Provide the (X, Y) coordinate of the cell's center where the given text is located.  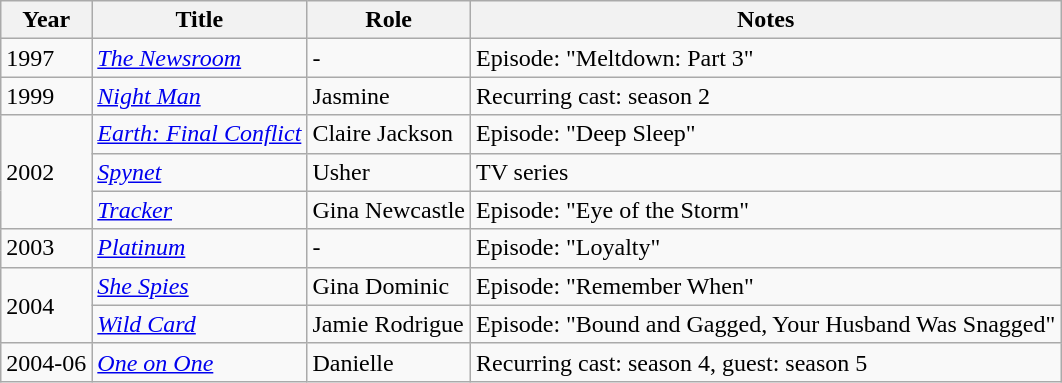
She Spies (200, 286)
Tracker (200, 210)
2003 (46, 248)
Recurring cast: season 4, guest: season 5 (766, 362)
Episode: "Bound and Gagged, Your Husband Was Snagged" (766, 324)
Jamie Rodrigue (389, 324)
Danielle (389, 362)
Episode: "Deep Sleep" (766, 134)
Episode: "Remember When" (766, 286)
2004 (46, 305)
Notes (766, 20)
Episode: "Meltdown: Part 3" (766, 58)
1997 (46, 58)
Gina Dominic (389, 286)
Recurring cast: season 2 (766, 96)
Gina Newcastle (389, 210)
Wild Card (200, 324)
Platinum (200, 248)
Usher (389, 172)
The Newsroom (200, 58)
1999 (46, 96)
Year (46, 20)
Jasmine (389, 96)
Claire Jackson (389, 134)
2002 (46, 172)
Role (389, 20)
Earth: Final Conflict (200, 134)
TV series (766, 172)
Title (200, 20)
Episode: "Eye of the Storm" (766, 210)
One on One (200, 362)
Spynet (200, 172)
Night Man (200, 96)
Episode: "Loyalty" (766, 248)
2004-06 (46, 362)
